Pinpoint the cell where the given text exists, returning its (X, Y) midpoint coordinate. 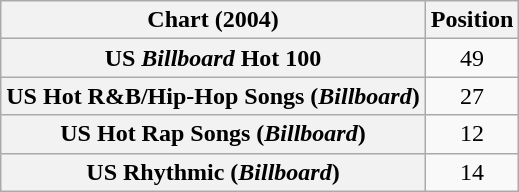
14 (472, 172)
27 (472, 96)
US Hot Rap Songs (Billboard) (213, 134)
Position (472, 20)
Chart (2004) (213, 20)
12 (472, 134)
49 (472, 58)
US Billboard Hot 100 (213, 58)
US Rhythmic (Billboard) (213, 172)
US Hot R&B/Hip-Hop Songs (Billboard) (213, 96)
